Search for the cell housing the specified text and yield its [X, Y] center coordinate. 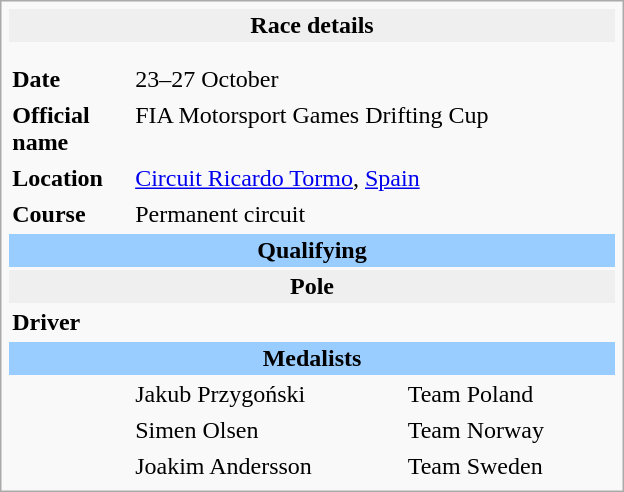
23–27 October [267, 80]
Race details [312, 26]
Pole [312, 286]
Permanent circuit [374, 214]
Medalists [312, 358]
Team Norway [510, 430]
Jakub Przygoński [267, 394]
Qualifying [312, 250]
Circuit Ricardo Tormo, Spain [374, 178]
FIA Motorsport Games Drifting Cup [374, 129]
Simen Olsen [267, 430]
Team Poland [510, 394]
Team Sweden [510, 466]
Driver [69, 322]
Joakim Andersson [267, 466]
Date [69, 80]
Location [69, 178]
Course [69, 214]
Official name [69, 129]
